Return [x, y] of the center of cell containing provided text 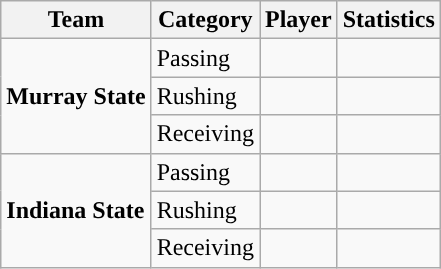
Team [76, 20]
Player [299, 20]
Indiana State [76, 210]
Statistics [388, 20]
Category [205, 20]
Murray State [76, 96]
